Identify which cell holds the provided text, then report its [x, y] central coordinate. 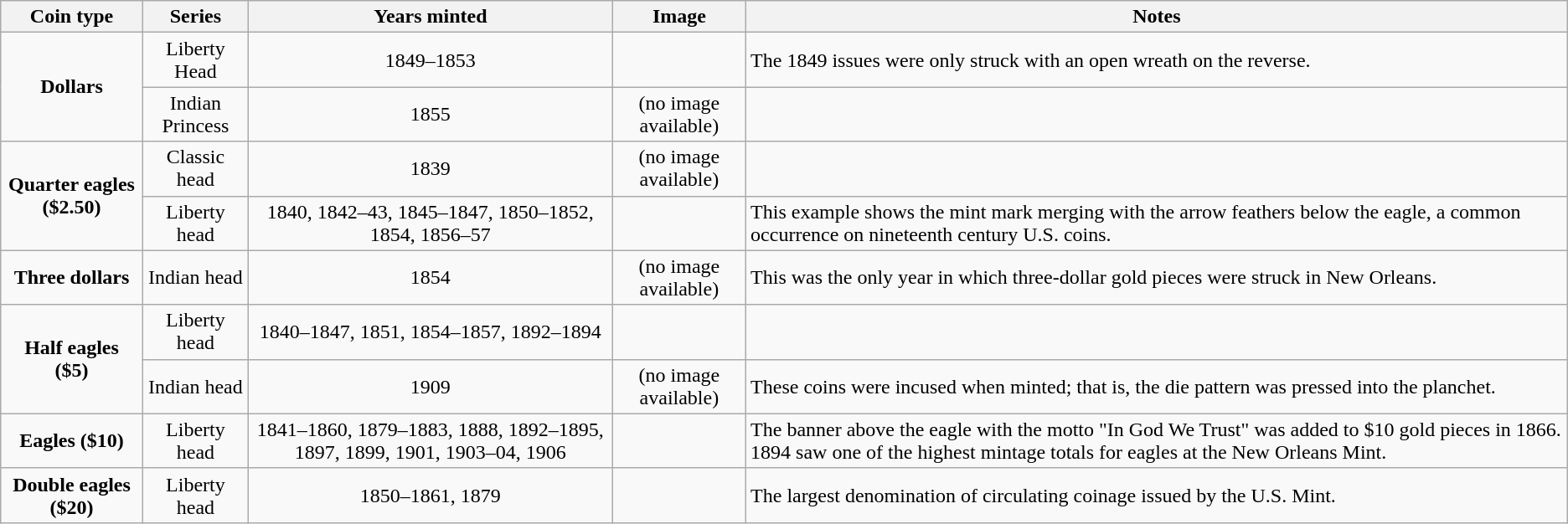
The 1849 issues were only struck with an open wreath on the reverse. [1158, 60]
Eagles ($10) [72, 440]
This was the only year in which three-dollar gold pieces were struck in New Orleans. [1158, 278]
Liberty Head [195, 60]
These coins were incused when minted; that is, the die pattern was pressed into the planchet. [1158, 387]
Dollars [72, 87]
Coin type [72, 17]
1909 [431, 387]
Classic head [195, 169]
Half eagles ($5) [72, 359]
Years minted [431, 17]
Indian Princess [195, 114]
1840, 1842–43, 1845–1847, 1850–1852, 1854, 1856–57 [431, 223]
Quarter eagles ($2.50) [72, 196]
This example shows the mint mark merging with the arrow feathers below the eagle, a common occurrence on nineteenth century U.S. coins. [1158, 223]
1839 [431, 169]
1854 [431, 278]
The largest denomination of circulating coinage issued by the U.S. Mint. [1158, 496]
Three dollars [72, 278]
Notes [1158, 17]
1841–1860, 1879–1883, 1888, 1892–1895, 1897, 1899, 1901, 1903–04, 1906 [431, 440]
1855 [431, 114]
1840–1847, 1851, 1854–1857, 1892–1894 [431, 331]
1850–1861, 1879 [431, 496]
Image [678, 17]
1849–1853 [431, 60]
Double eagles ($20) [72, 496]
Series [195, 17]
